Find where the given text appears and provide that cell's center as (X, Y) coordinate. 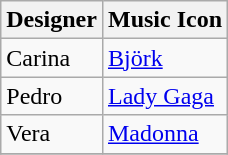
Designer (52, 20)
Pedro (52, 96)
Madonna (164, 134)
Carina (52, 58)
Björk (164, 58)
Vera (52, 134)
Music Icon (164, 20)
Lady Gaga (164, 96)
